Return the (X, Y) coordinate for the center point of the cell that contains the specified text.  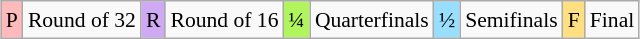
F (574, 20)
Round of 32 (82, 20)
Semifinals (511, 20)
Final (612, 20)
¼ (297, 20)
Round of 16 (224, 20)
P (12, 20)
R (154, 20)
½ (447, 20)
Quarterfinals (372, 20)
